Return the (x, y) coordinate for the center point of the cell that contains the specified text.  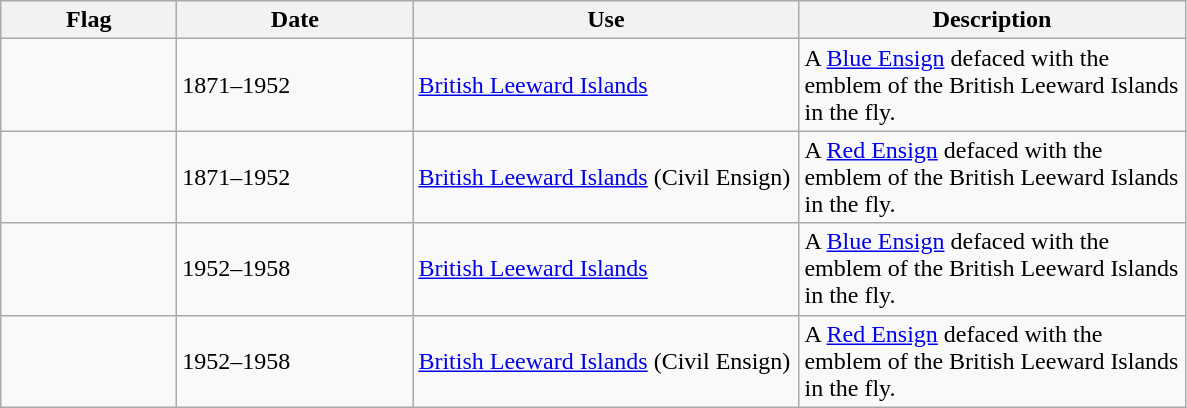
Description (992, 20)
Use (606, 20)
Date (295, 20)
Flag (89, 20)
